Detect which cell encompasses the target text, then output its [x, y] center coordinate. 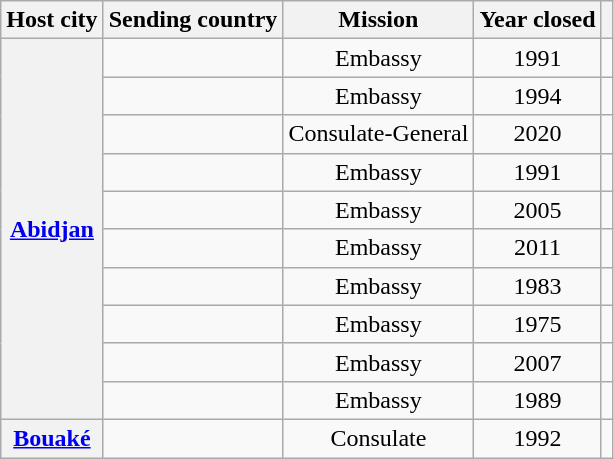
Abidjan [52, 230]
2005 [538, 210]
Mission [378, 20]
1992 [538, 438]
Bouaké [52, 438]
Consulate-General [378, 134]
Host city [52, 20]
2007 [538, 362]
1975 [538, 324]
2011 [538, 248]
Consulate [378, 438]
1994 [538, 96]
Sending country [193, 20]
1989 [538, 400]
Year closed [538, 20]
1983 [538, 286]
2020 [538, 134]
